From the cell containing the given text, extract its center point as (x, y) coordinate. 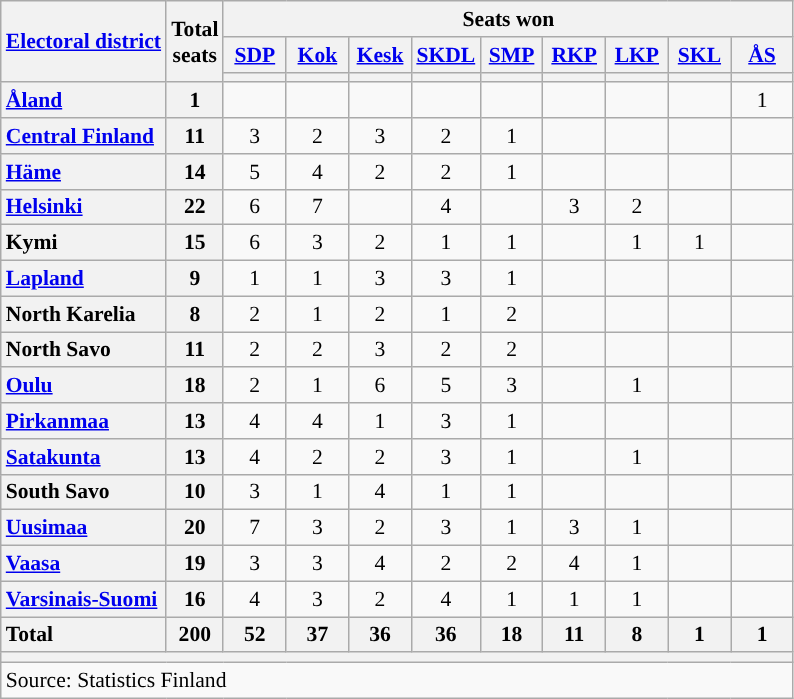
52 (254, 635)
Electoral district (84, 42)
Central Finland (84, 136)
North Karelia (84, 314)
37 (318, 635)
Kymi (84, 243)
Uusimaa (84, 528)
200 (194, 635)
Varsinais-Suomi (84, 599)
Häme (84, 172)
9 (194, 279)
LKP (638, 55)
South Savo (84, 492)
Totalseats (194, 42)
Pirkanmaa (84, 421)
Total (84, 635)
Satakunta (84, 457)
Seats won (508, 19)
RKP (574, 55)
North Savo (84, 350)
10 (194, 492)
22 (194, 207)
14 (194, 172)
Kok (318, 55)
SKDL (446, 55)
15 (194, 243)
Helsinki (84, 207)
SKL (700, 55)
20 (194, 528)
Source: Statistics Finland (398, 681)
ÅS (762, 55)
SDP (254, 55)
Vaasa (84, 564)
Lapland (84, 279)
Kesk (380, 55)
19 (194, 564)
Oulu (84, 386)
Åland (84, 101)
16 (194, 599)
SMP (512, 55)
